Locate the cell with the specified text and output its [x, y] center coordinate. 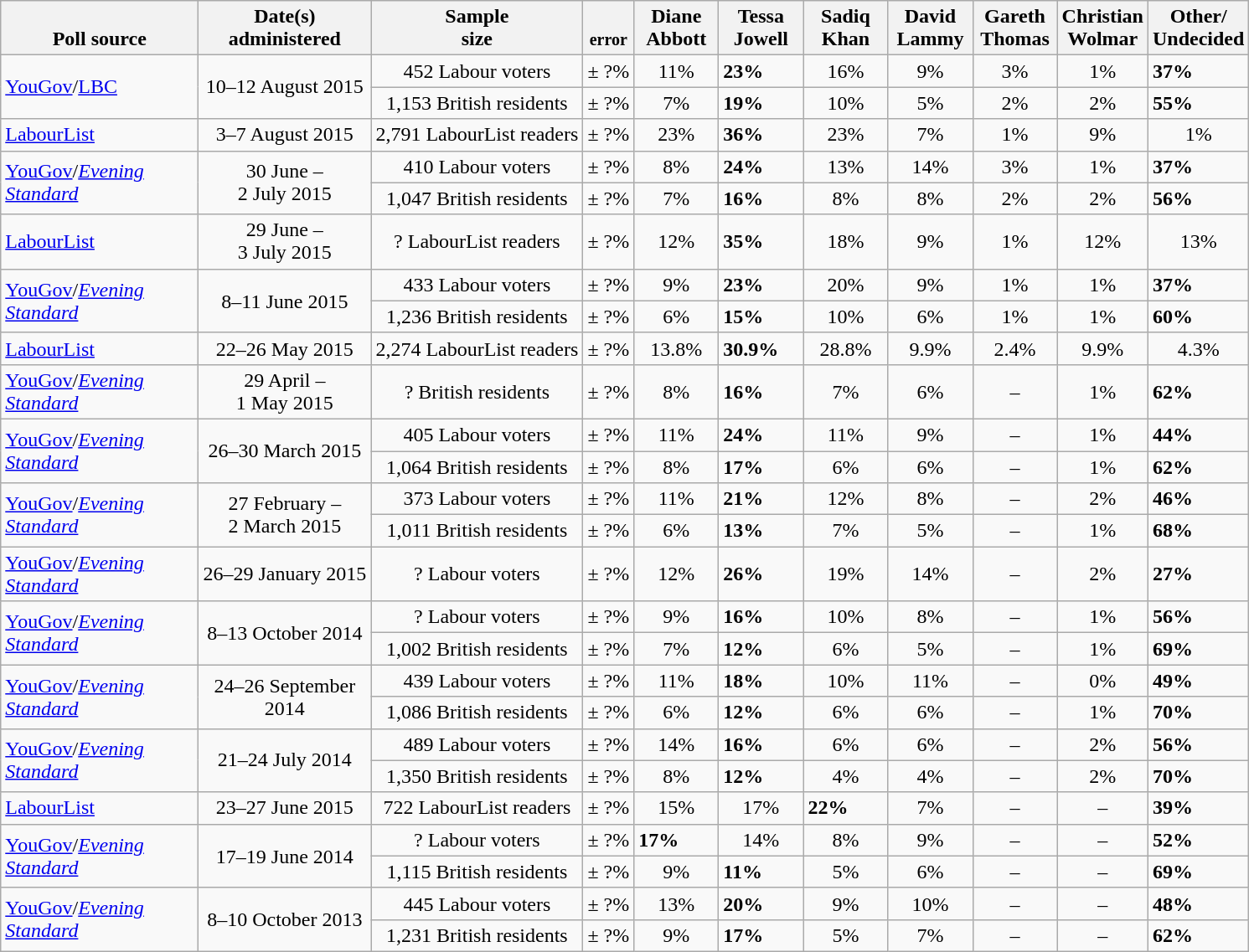
GarethThomas [1015, 28]
13.8% [677, 348]
29 June – 3 July 2015 [285, 241]
55% [1198, 103]
Samplesize [477, 28]
445 Labour voters [477, 903]
30 June – 2 July 2015 [285, 183]
SadiqKhan [846, 28]
36% [761, 135]
405 Labour voters [477, 435]
1,236 British residents [477, 316]
26–29 January 2015 [285, 574]
Date(s)administered [285, 28]
68% [1198, 531]
39% [1198, 808]
10–12 August 2015 [285, 87]
Other/Undecided [1198, 28]
1,011 British residents [477, 531]
2,274 LabourList readers [477, 348]
YouGov/LBC [100, 87]
2.4% [1015, 348]
23–27 June 2015 [285, 808]
27 February – 2 March 2015 [285, 515]
433 Labour voters [477, 285]
1,002 British residents [477, 649]
27% [1198, 574]
4.3% [1198, 348]
1,115 British residents [477, 872]
21% [761, 499]
52% [1198, 840]
410 Labour voters [477, 167]
48% [1198, 903]
? British residents [477, 392]
44% [1198, 435]
22–26 May 2015 [285, 348]
ChristianWolmar [1102, 28]
8–13 October 2014 [285, 633]
26% [761, 574]
22% [846, 808]
722 LabourList readers [477, 808]
3–7 August 2015 [285, 135]
35% [761, 241]
60% [1198, 316]
? LabourList readers [477, 241]
439 Labour voters [477, 681]
17–19 June 2014 [285, 856]
1,047 British residents [477, 198]
373 Labour voters [477, 499]
2,791 LabourList readers [477, 135]
24–26 September 2014 [285, 697]
DianeAbbott [677, 28]
29 April – 1 May 2015 [285, 392]
1,086 British residents [477, 713]
452 Labour voters [477, 71]
TessaJowell [761, 28]
46% [1198, 499]
489 Labour voters [477, 744]
8–10 October 2013 [285, 919]
1,350 British residents [477, 776]
DavidLammy [930, 28]
Poll source [100, 28]
21–24 July 2014 [285, 760]
error [608, 28]
49% [1198, 681]
1,231 British residents [477, 935]
8–11 June 2015 [285, 301]
26–30 March 2015 [285, 450]
1,064 British residents [477, 466]
1,153 British residents [477, 103]
30.9% [761, 348]
28.8% [846, 348]
0% [1102, 681]
